For the text-containing cell, return its midpoint in [x, y] coordinate format. 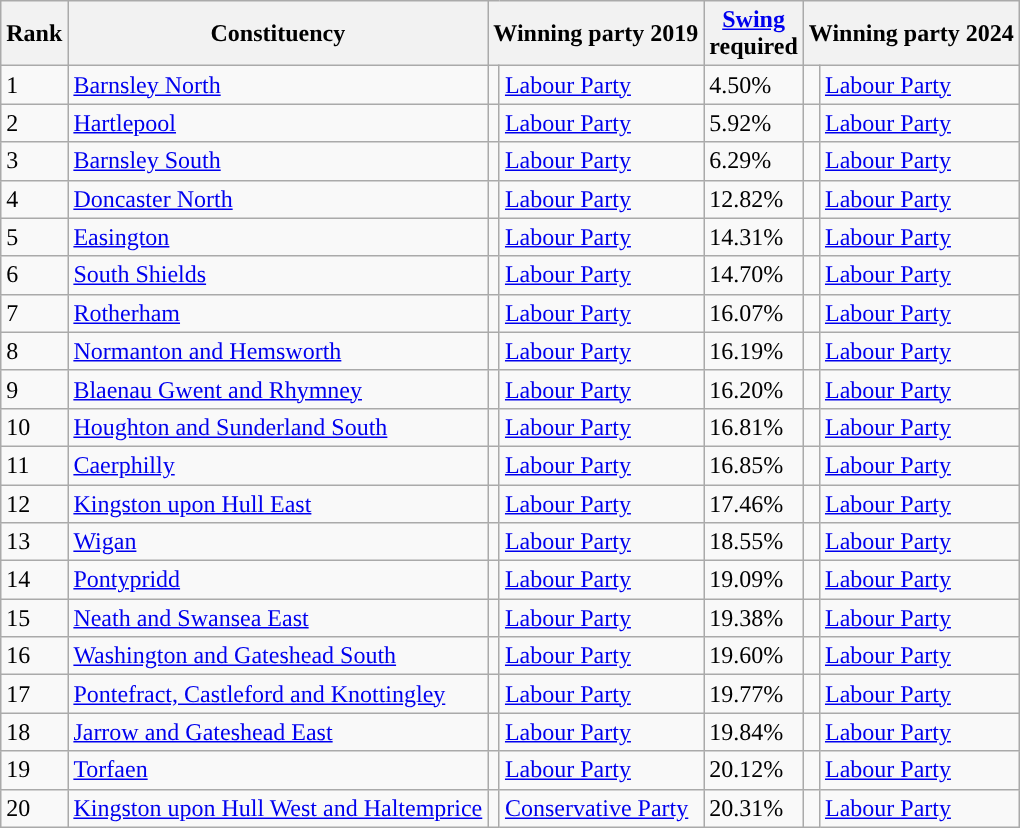
20.12% [754, 770]
20 [34, 808]
15 [34, 618]
Normanton and Hemsworth [278, 351]
12 [34, 503]
9 [34, 389]
19.77% [754, 694]
13 [34, 542]
7 [34, 313]
1 [34, 85]
4.50% [754, 85]
6 [34, 275]
Swing required [754, 34]
Washington and Gateshead South [278, 656]
14.70% [754, 275]
3 [34, 161]
South Shields [278, 275]
Winning party 2019 [596, 34]
14 [34, 580]
16.81% [754, 427]
19.09% [754, 580]
Constituency [278, 34]
2 [34, 123]
Winning party 2024 [911, 34]
10 [34, 427]
Neath and Swansea East [278, 618]
5.92% [754, 123]
6.29% [754, 161]
18.55% [754, 542]
Jarrow and Gateshead East [278, 732]
Houghton and Sunderland South [278, 427]
16.07% [754, 313]
4 [34, 199]
12.82% [754, 199]
16 [34, 656]
16.20% [754, 389]
19.38% [754, 618]
18 [34, 732]
19 [34, 770]
Pontefract, Castleford and Knottingley [278, 694]
19.60% [754, 656]
Kingston upon Hull West and Haltemprice [278, 808]
5 [34, 237]
Torfaen [278, 770]
Easington [278, 237]
20.31% [754, 808]
11 [34, 465]
Caerphilly [278, 465]
14.31% [754, 237]
Blaenau Gwent and Rhymney [278, 389]
17 [34, 694]
16.85% [754, 465]
Rotherham [278, 313]
8 [34, 351]
Kingston upon Hull East [278, 503]
Conservative Party [601, 808]
Doncaster North [278, 199]
Rank [34, 34]
Pontypridd [278, 580]
16.19% [754, 351]
19.84% [754, 732]
17.46% [754, 503]
Barnsley South [278, 161]
Barnsley North [278, 85]
Hartlepool [278, 123]
Wigan [278, 542]
